Capture the cell that displays the provided text and extract its (X, Y) central coordinate. 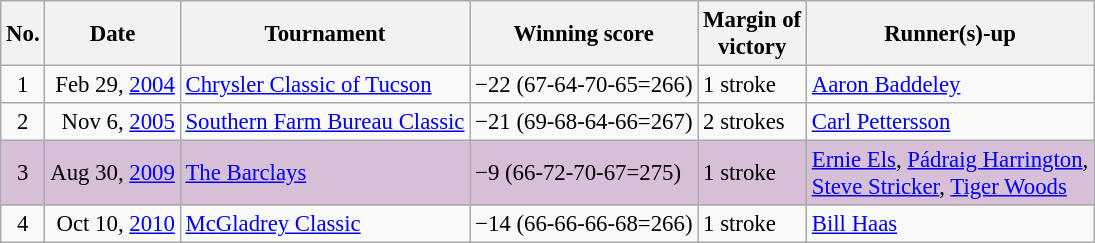
Southern Farm Bureau Classic (325, 122)
−21 (69-68-64-66=267) (584, 122)
Aaron Baddeley (950, 85)
−9 (66-72-70-67=275) (584, 174)
−22 (67-64-70-65=266) (584, 85)
Nov 6, 2005 (112, 122)
Bill Haas (950, 224)
No. (23, 34)
Oct 10, 2010 (112, 224)
2 strokes (752, 122)
Feb 29, 2004 (112, 85)
McGladrey Classic (325, 224)
Carl Pettersson (950, 122)
Ernie Els, Pádraig Harrington, Steve Stricker, Tiger Woods (950, 174)
Runner(s)-up (950, 34)
Tournament (325, 34)
The Barclays (325, 174)
−14 (66-66-66-68=266) (584, 224)
3 (23, 174)
4 (23, 224)
2 (23, 122)
1 (23, 85)
Chrysler Classic of Tucson (325, 85)
Date (112, 34)
Aug 30, 2009 (112, 174)
Margin ofvictory (752, 34)
Winning score (584, 34)
